Output the (x, y) coordinate of the center of the cell containing the given text.  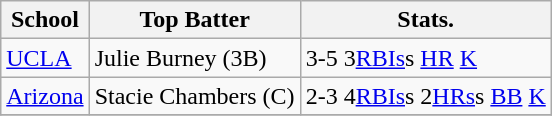
Stacie Chambers (C) (194, 96)
2-3 4RBIss 2HRss BB K (426, 96)
School (45, 20)
Julie Burney (3B) (194, 58)
Stats. (426, 20)
3-5 3RBIss HR K (426, 58)
Arizona (45, 96)
UCLA (45, 58)
Top Batter (194, 20)
